Return the [x, y] coordinate for the center point of the cell that contains the specified text.  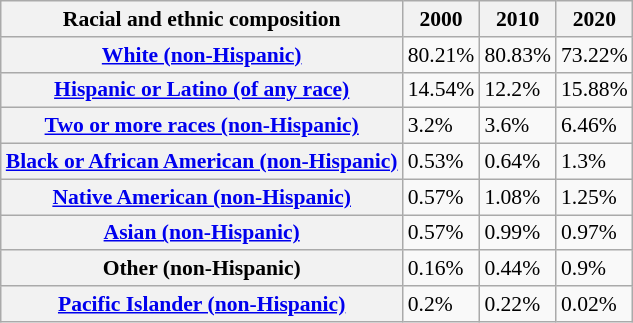
0.53% [442, 162]
14.54% [442, 90]
2010 [518, 19]
1.3% [594, 162]
White (non-Hispanic) [202, 55]
Two or more races (non-Hispanic) [202, 126]
Asian (non-Hispanic) [202, 233]
Other (non-Hispanic) [202, 269]
0.99% [518, 233]
0.9% [594, 269]
0.64% [518, 162]
0.02% [594, 304]
0.97% [594, 233]
0.44% [518, 269]
3.6% [518, 126]
12.2% [518, 90]
Racial and ethnic composition [202, 19]
0.22% [518, 304]
2020 [594, 19]
3.2% [442, 126]
1.25% [594, 197]
15.88% [594, 90]
80.21% [442, 55]
1.08% [518, 197]
2000 [442, 19]
Native American (non-Hispanic) [202, 197]
80.83% [518, 55]
Black or African American (non-Hispanic) [202, 162]
Pacific Islander (non-Hispanic) [202, 304]
6.46% [594, 126]
0.2% [442, 304]
Hispanic or Latino (of any race) [202, 90]
73.22% [594, 55]
0.16% [442, 269]
